For the text-containing cell, return its midpoint in (X, Y) coordinate format. 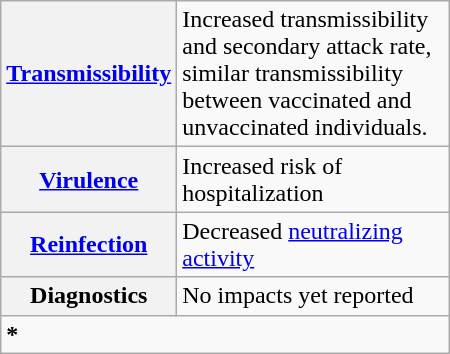
Decreased neutralizing activity (314, 244)
No impacts yet reported (314, 296)
Reinfection (89, 244)
* (225, 334)
Increased transmissibility and secondary attack rate, similar transmissibility between vaccinated and unvaccinated individuals. (314, 74)
Virulence (89, 180)
Increased risk of hospitalization (314, 180)
Transmissibility (89, 74)
Diagnostics (89, 296)
